Locate the cell with the specified text and output its [X, Y] center coordinate. 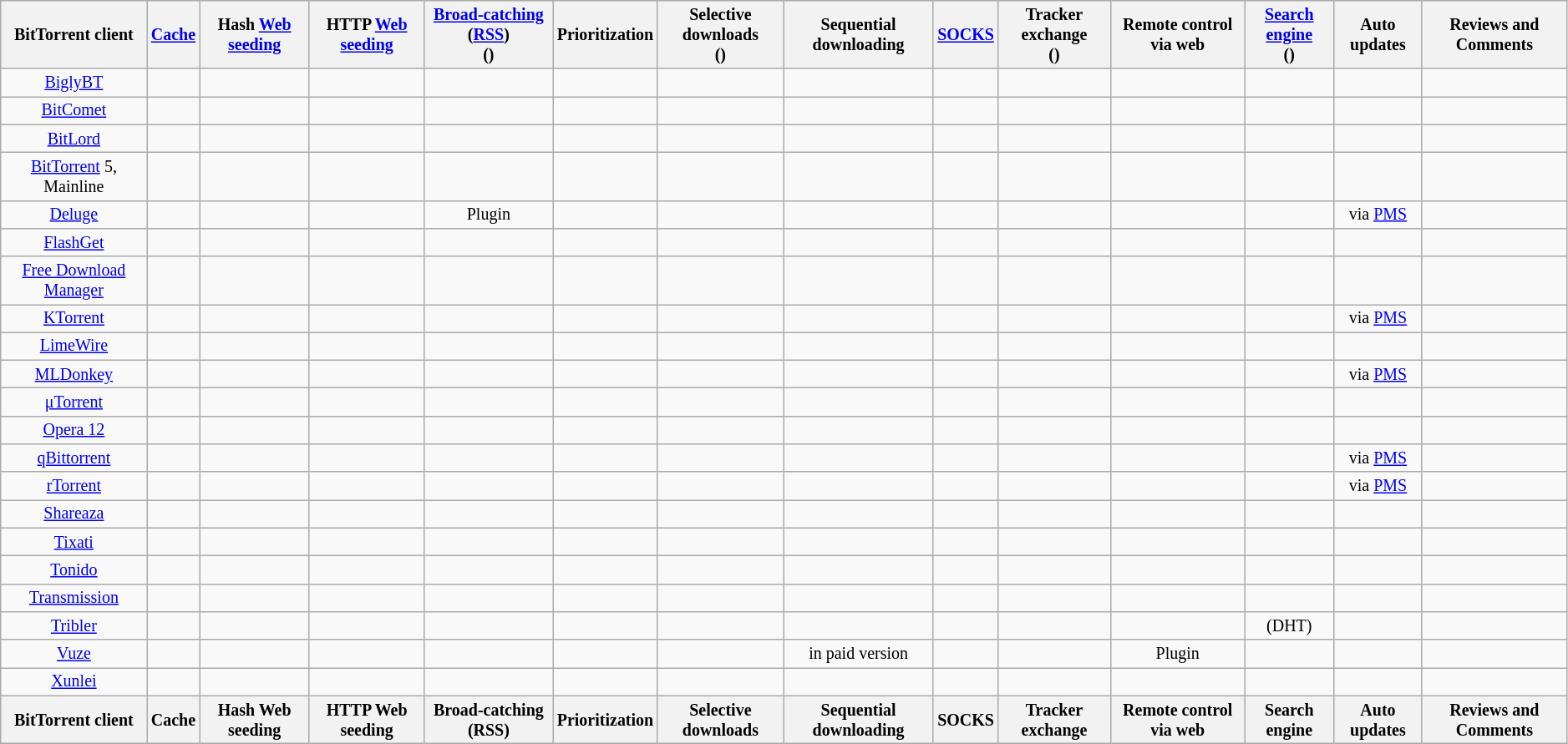
Tracker exchange () [1054, 35]
Opera 12 [74, 431]
MLDonkey [74, 374]
Tonido [74, 569]
Selective downloads [720, 720]
LimeWire [74, 346]
Free Download Manager [74, 281]
Broad-catching (RSS) () [489, 35]
Shareaza [74, 514]
Tribler [74, 626]
Xunlei [74, 681]
qBittorrent [74, 458]
KTorrent [74, 319]
Tixati [74, 543]
Transmission [74, 598]
rTorrent [74, 486]
Search engine () [1289, 35]
BitTorrent 5, Mainline [74, 177]
BitLord [74, 139]
Vuze [74, 653]
BitComet [74, 110]
μTorrent [74, 402]
Broad-catching (RSS) [489, 720]
Tracker exchange [1054, 720]
in paid version [859, 653]
Selective downloads () [720, 35]
Search engine [1289, 720]
BiglyBT [74, 84]
(DHT) [1289, 626]
FlashGet [74, 242]
Deluge [74, 214]
